Provide the (x, y) coordinate of the cell's center where the given text is located.  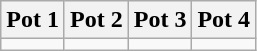
Pot 3 (160, 20)
Pot 1 (33, 20)
Pot 2 (96, 20)
Pot 4 (224, 20)
